Scan for the cell matching the given text and deliver its [X, Y] coordinate at center. 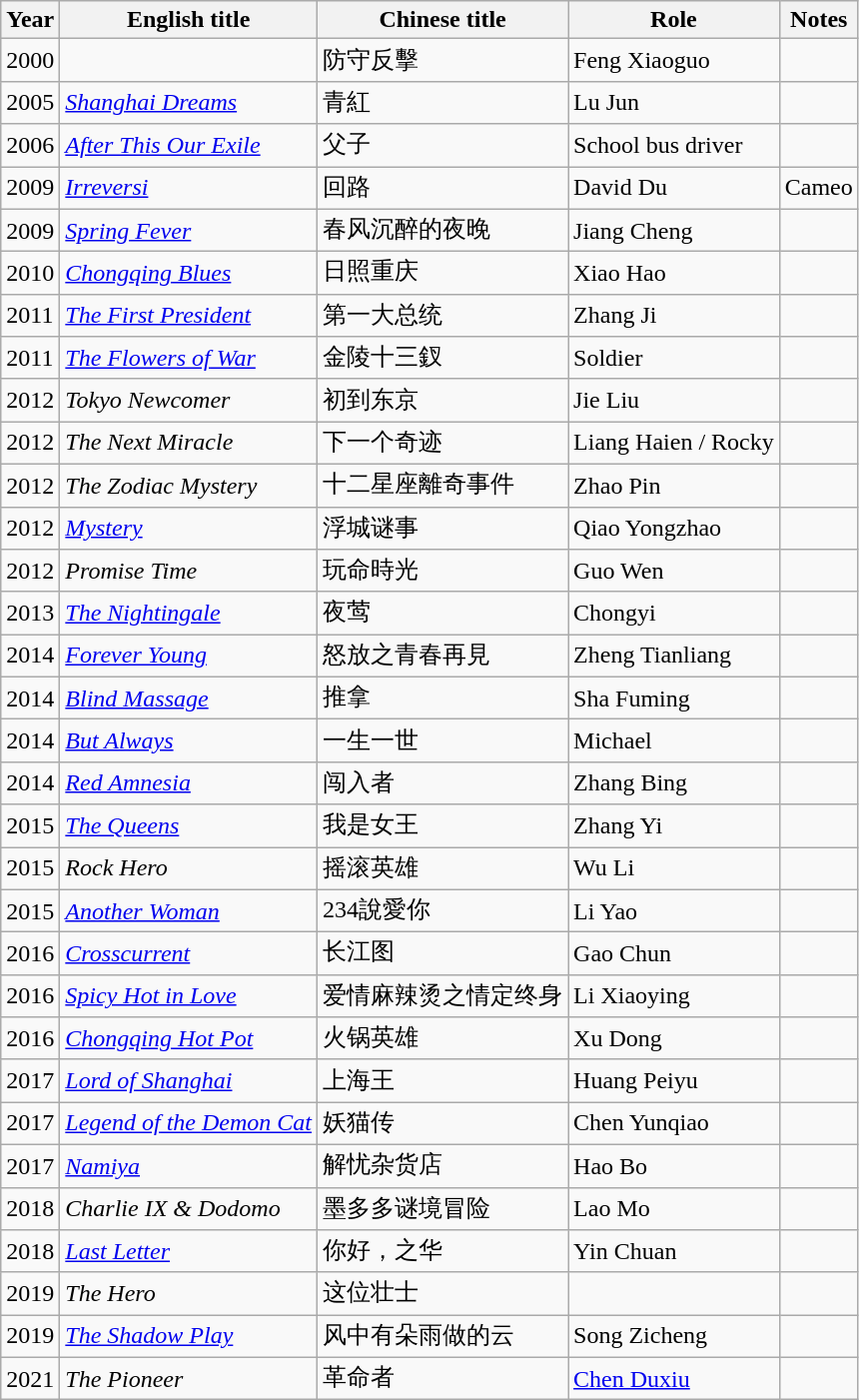
Xiao Hao [674, 274]
Li Xiaoying [674, 995]
The Queens [189, 825]
日照重庆 [443, 274]
Liang Haien / Rocky [674, 444]
Blind Massage [189, 698]
推拿 [443, 698]
长江图 [443, 953]
爱情麻辣烫之情定终身 [443, 995]
2006 [30, 146]
金陵十三釵 [443, 358]
Chongqing Hot Pot [189, 1039]
Guo Wen [674, 572]
Lord of Shanghai [189, 1081]
Spicy Hot in Love [189, 995]
Zhao Pin [674, 486]
Tokyo Newcomer [189, 400]
Sha Fuming [674, 698]
Jiang Cheng [674, 230]
Role [674, 20]
春风沉醉的夜晚 [443, 230]
玩命時光 [443, 572]
Song Zicheng [674, 1337]
十二星座離奇事件 [443, 486]
Last Letter [189, 1251]
Chinese title [443, 20]
Cameo [819, 188]
Feng Xiaoguo [674, 60]
闯入者 [443, 783]
Notes [819, 20]
Lu Jun [674, 102]
Red Amnesia [189, 783]
2021 [30, 1379]
回路 [443, 188]
解忧杂货店 [443, 1165]
Qiao Yongzhao [674, 528]
Charlie IX & Dodomo [189, 1209]
2000 [30, 60]
Wu Li [674, 869]
2005 [30, 102]
火锅英雄 [443, 1039]
The Zodiac Mystery [189, 486]
Crosscurrent [189, 953]
The First President [189, 316]
David Du [674, 188]
Year [30, 20]
Namiya [189, 1165]
The Shadow Play [189, 1337]
摇滚英雄 [443, 869]
Rock Hero [189, 869]
Hao Bo [674, 1165]
Xu Dong [674, 1039]
Gao Chun [674, 953]
School bus driver [674, 146]
Forever Young [189, 656]
Zhang Bing [674, 783]
2013 [30, 614]
The Nightingale [189, 614]
父子 [443, 146]
Chen Duxiu [674, 1379]
你好，之华 [443, 1251]
Zhang Ji [674, 316]
我是女王 [443, 825]
The Next Miracle [189, 444]
Huang Peiyu [674, 1081]
The Pioneer [189, 1379]
Zhang Yi [674, 825]
上海王 [443, 1081]
Chongyi [674, 614]
Legend of the Demon Cat [189, 1123]
青紅 [443, 102]
Soldier [674, 358]
The Hero [189, 1293]
妖猫传 [443, 1123]
怒放之青春再見 [443, 656]
Yin Chuan [674, 1251]
Michael [674, 741]
初到东京 [443, 400]
Li Yao [674, 911]
浮城谜事 [443, 528]
革命者 [443, 1379]
Another Woman [189, 911]
English title [189, 20]
一生一世 [443, 741]
Promise Time [189, 572]
夜莺 [443, 614]
Zheng Tianliang [674, 656]
Lao Mo [674, 1209]
Chen Yunqiao [674, 1123]
2010 [30, 274]
Irreversi [189, 188]
Mystery [189, 528]
After This Our Exile [189, 146]
234說愛你 [443, 911]
防守反擊 [443, 60]
The Flowers of War [189, 358]
这位壮士 [443, 1293]
第一大总统 [443, 316]
Spring Fever [189, 230]
Jie Liu [674, 400]
Shanghai Dreams [189, 102]
下一个奇迹 [443, 444]
风中有朵雨做的云 [443, 1337]
墨多多谜境冒险 [443, 1209]
Chongqing Blues [189, 274]
But Always [189, 741]
